Determine the [x, y] coordinate at the center of the cell enclosing the given text.  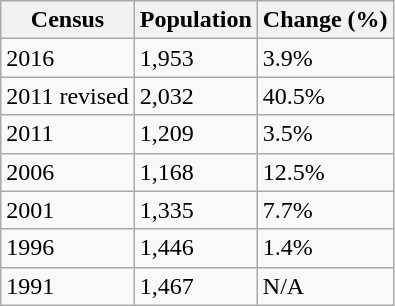
40.5% [325, 96]
1,467 [196, 286]
Population [196, 20]
12.5% [325, 172]
1,209 [196, 134]
Census [68, 20]
1,335 [196, 210]
7.7% [325, 210]
2016 [68, 58]
2006 [68, 172]
1991 [68, 286]
2,032 [196, 96]
1,953 [196, 58]
3.9% [325, 58]
2001 [68, 210]
2011 revised [68, 96]
1,168 [196, 172]
2011 [68, 134]
N/A [325, 286]
1.4% [325, 248]
1,446 [196, 248]
Change (%) [325, 20]
1996 [68, 248]
3.5% [325, 134]
